Return (x, y) of the center of cell containing provided text 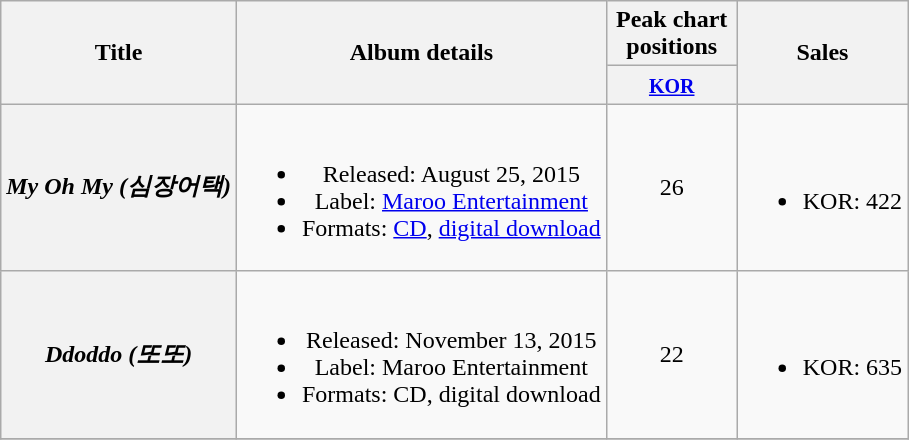
Sales (822, 52)
Peak chart positions (672, 34)
22 (672, 354)
KOR (672, 85)
My Oh My (심장어택) (119, 188)
Released: August 25, 2015Label: Maroo EntertainmentFormats: CD, digital download (421, 188)
KOR: 422 (822, 188)
Released: November 13, 2015Label: Maroo EntertainmentFormats: CD, digital download (421, 354)
Album details (421, 52)
26 (672, 188)
Ddoddo (또또) (119, 354)
Title (119, 52)
KOR: 635 (822, 354)
